Provide the [x, y] coordinate of the cell's center where the given text is located.  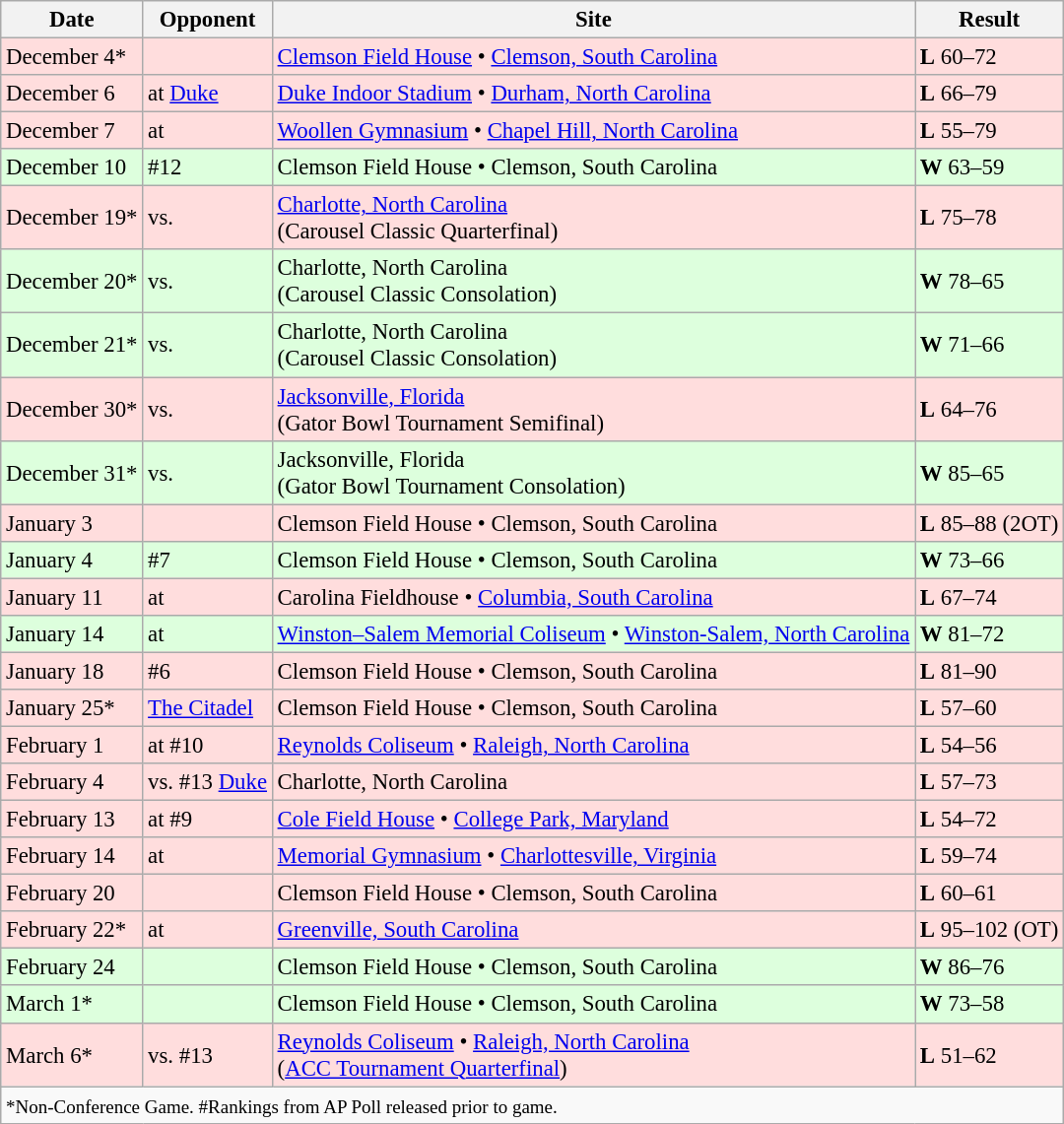
*Non-Conference Game. #Rankings from AP Poll released prior to game. [532, 1105]
February 14 [72, 856]
February 20 [72, 893]
W 81–72 [989, 634]
#12 [207, 167]
L 59–74 [989, 856]
Reynolds Coliseum • Raleigh, North Carolina(ACC Tournament Quarterfinal) [593, 1054]
Date [72, 20]
W 78–65 [989, 282]
vs. #13 [207, 1054]
L 81–90 [989, 671]
Charlotte, North Carolina(Carousel Classic Quarterfinal) [593, 219]
L 67–74 [989, 597]
Cole Field House • College Park, Maryland [593, 820]
L 60–61 [989, 893]
December 20* [72, 282]
Duke Indoor Stadium • Durham, North Carolina [593, 94]
January 14 [72, 634]
Charlotte, North Carolina [593, 782]
January 25* [72, 708]
W 86–76 [989, 967]
Woollen Gymnasium • Chapel Hill, North Carolina [593, 131]
at #9 [207, 820]
March 1* [72, 1005]
February 24 [72, 967]
February 22* [72, 930]
Greenville, South Carolina [593, 930]
W 73–58 [989, 1005]
Site [593, 20]
February 4 [72, 782]
The Citadel [207, 708]
Carolina Fieldhouse • Columbia, South Carolina [593, 597]
Memorial Gymnasium • Charlottesville, Virginia [593, 856]
vs. #13 Duke [207, 782]
#6 [207, 671]
L 60–72 [989, 57]
December 30* [72, 410]
December 7 [72, 131]
Jacksonville, Florida(Gator Bowl Tournament Semifinal) [593, 410]
at Duke [207, 94]
L 57–60 [989, 708]
Result [989, 20]
January 11 [72, 597]
L 54–56 [989, 745]
W 85–65 [989, 473]
February 1 [72, 745]
Winston–Salem Memorial Coliseum • Winston-Salem, North Carolina [593, 634]
L 75–78 [989, 219]
W 63–59 [989, 167]
L 54–72 [989, 820]
December 6 [72, 94]
at #10 [207, 745]
December 10 [72, 167]
L 85–88 (2OT) [989, 523]
December 21* [72, 345]
Reynolds Coliseum • Raleigh, North Carolina [593, 745]
January 4 [72, 560]
March 6* [72, 1054]
January 3 [72, 523]
Jacksonville, Florida(Gator Bowl Tournament Consolation) [593, 473]
L 51–62 [989, 1054]
January 18 [72, 671]
Opponent [207, 20]
W 73–66 [989, 560]
#7 [207, 560]
February 13 [72, 820]
L 66–79 [989, 94]
December 19* [72, 219]
L 95–102 (OT) [989, 930]
December 4* [72, 57]
December 31* [72, 473]
L 55–79 [989, 131]
W 71–66 [989, 345]
L 64–76 [989, 410]
L 57–73 [989, 782]
